Detect which cell encompasses the target text, then output its (x, y) center coordinate. 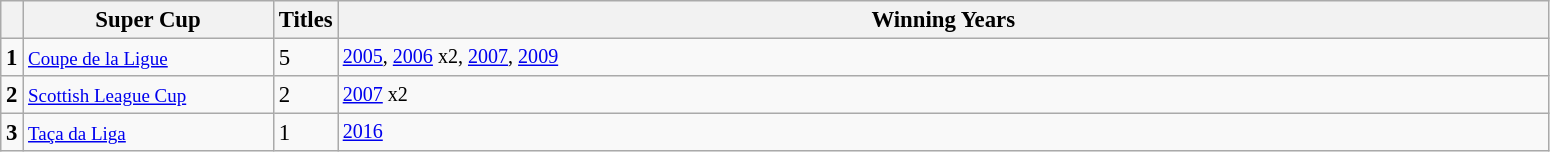
Coupe de la Ligue (148, 58)
3 (12, 133)
Scottish League Cup (148, 95)
Taça da Liga (148, 133)
Titles (306, 20)
2005, 2006 x2, 2007, 2009 (944, 58)
Super Cup (148, 20)
2016 (944, 133)
2007 x2 (944, 95)
5 (306, 58)
Winning Years (944, 20)
